Provide the [x, y] coordinate of the cell's center where the given text is located.  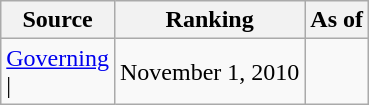
November 1, 2010 [209, 72]
Ranking [209, 20]
As of [337, 20]
Source [58, 20]
Governing| [58, 72]
